Scan for the cell matching the given text and deliver its [X, Y] coordinate at center. 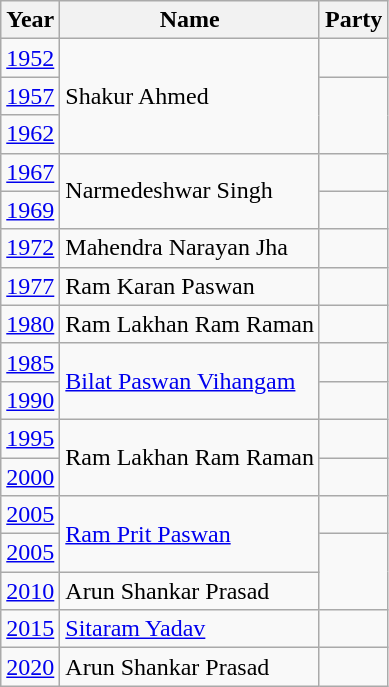
1957 [30, 96]
Shakur Ahmed [190, 96]
1985 [30, 362]
Ram Karan Paswan [190, 286]
1952 [30, 58]
1962 [30, 134]
2000 [30, 477]
2015 [30, 629]
Name [190, 20]
2010 [30, 591]
1969 [30, 210]
Year [30, 20]
1995 [30, 438]
1972 [30, 248]
1990 [30, 400]
1967 [30, 172]
1980 [30, 324]
Bilat Paswan Vihangam [190, 381]
Ram Prit Paswan [190, 534]
2020 [30, 667]
1977 [30, 286]
Narmedeshwar Singh [190, 191]
Party [353, 20]
Sitaram Yadav [190, 629]
Mahendra Narayan Jha [190, 248]
